Capture the cell that displays the provided text and extract its (x, y) central coordinate. 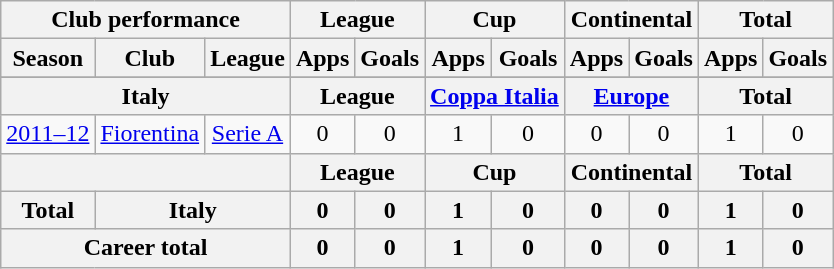
Fiorentina (150, 134)
2011–12 (48, 134)
Serie A (248, 134)
Club (150, 58)
Coppa Italia (495, 96)
Career total (146, 248)
Season (48, 58)
Club performance (146, 20)
Europe (631, 96)
